Determine the (x, y) coordinate at the center of the cell enclosing the given text.  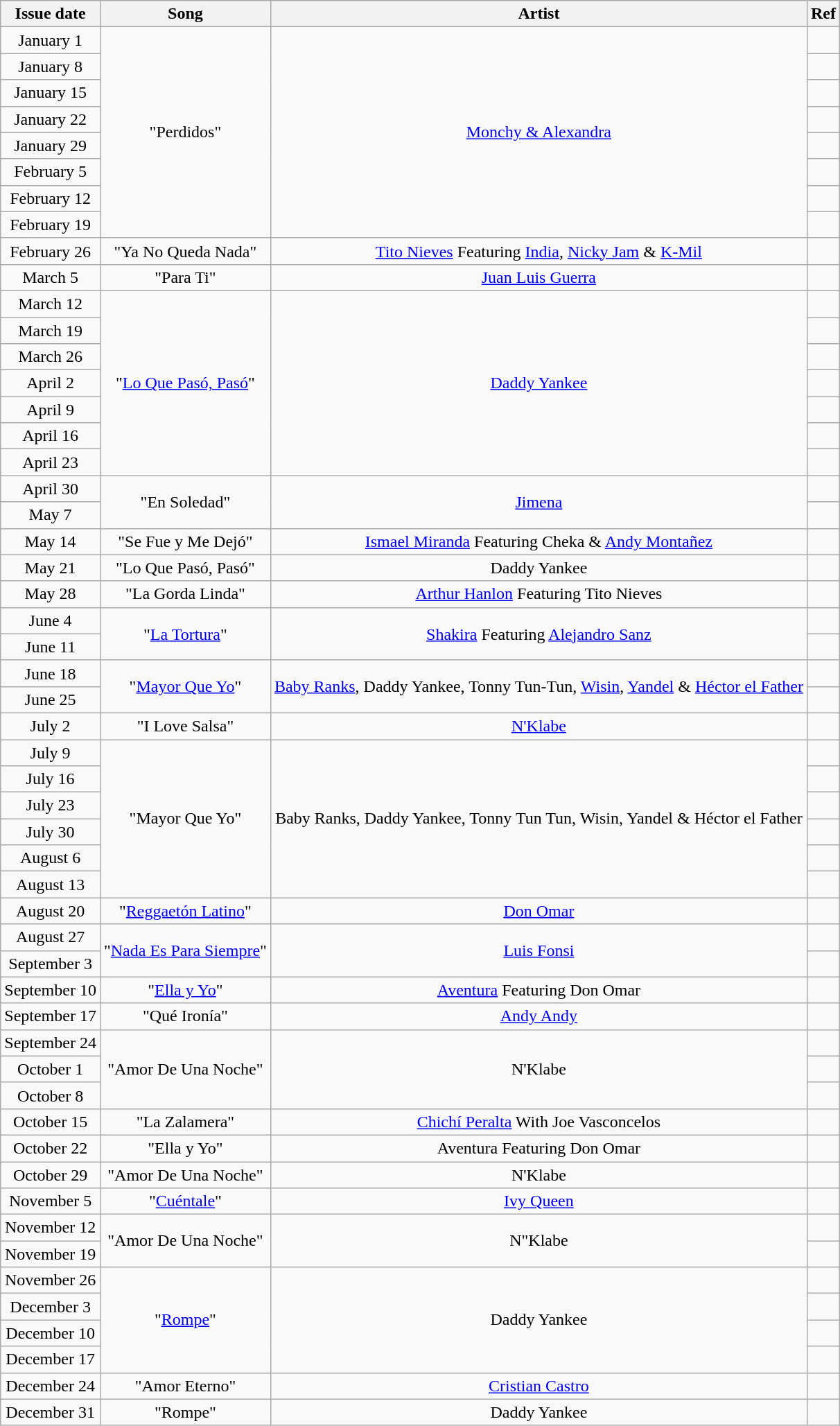
December 3 (51, 1307)
July 2 (51, 726)
"La Zalamera" (185, 1122)
November 19 (51, 1254)
February 26 (51, 251)
November 5 (51, 1201)
"Cuéntale" (185, 1201)
December 17 (51, 1359)
June 18 (51, 673)
July 30 (51, 832)
January 15 (51, 93)
December 10 (51, 1333)
January 8 (51, 67)
May 14 (51, 541)
January 29 (51, 146)
September 17 (51, 1016)
February 19 (51, 225)
January 22 (51, 119)
Ivy Queen (539, 1201)
"Se Fue y Me Dejó" (185, 541)
April 30 (51, 489)
Tito Nieves Featuring India, Nicky Jam & K-Mil (539, 251)
June 11 (51, 647)
"Perdidos" (185, 132)
October 1 (51, 1069)
September 3 (51, 964)
September 24 (51, 1043)
October 22 (51, 1148)
May 21 (51, 568)
October 8 (51, 1095)
May 28 (51, 594)
Artist (539, 14)
Andy Andy (539, 1016)
August 6 (51, 858)
"Amor Eterno" (185, 1386)
September 10 (51, 990)
January 1 (51, 40)
"I Love Salsa" (185, 726)
Cristian Castro (539, 1386)
November 26 (51, 1280)
"Nada Es Para Siempre" (185, 950)
Luis Fonsi (539, 950)
N"Klabe (539, 1241)
February 12 (51, 198)
July 16 (51, 779)
Monchy & Alexandra (539, 132)
June 25 (51, 699)
Issue date (51, 14)
March 19 (51, 331)
March 5 (51, 277)
Jimena (539, 502)
Shakira Featuring Alejandro Sanz (539, 634)
Ref (823, 14)
December 24 (51, 1386)
November 12 (51, 1228)
April 2 (51, 383)
Baby Ranks, Daddy Yankee, Tonny Tun Tun, Wisin, Yandel & Héctor el Father (539, 818)
August 13 (51, 885)
April 9 (51, 410)
June 4 (51, 620)
October 29 (51, 1175)
"Qué Ironía" (185, 1016)
Arthur Hanlon Featuring Tito Nieves (539, 594)
"Reggaetón Latino" (185, 911)
"Para Ti" (185, 277)
April 16 (51, 436)
August 27 (51, 937)
Chichí Peralta With Joe Vasconcelos (539, 1122)
Ismael Miranda Featuring Cheka & Andy Montañez (539, 541)
March 12 (51, 304)
August 20 (51, 911)
April 23 (51, 462)
"En Soledad" (185, 502)
July 9 (51, 752)
Baby Ranks, Daddy Yankee, Tonny Tun-Tun, Wisin, Yandel & Héctor el Father (539, 686)
December 31 (51, 1412)
"Ya No Queda Nada" (185, 251)
October 15 (51, 1122)
March 26 (51, 357)
February 5 (51, 172)
Don Omar (539, 911)
July 23 (51, 806)
Song (185, 14)
Juan Luis Guerra (539, 277)
May 7 (51, 515)
"La Tortura" (185, 634)
"La Gorda Linda" (185, 594)
